Identify which cell holds the provided text, then report its (X, Y) central coordinate. 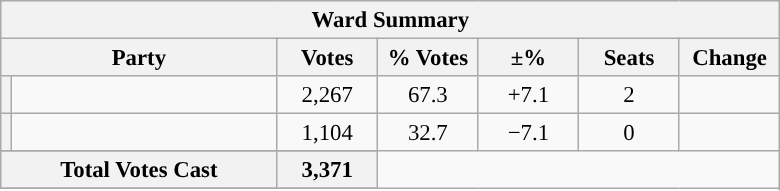
−7.1 (528, 133)
67.3 (428, 95)
Total Votes Cast (139, 170)
Party (139, 58)
1,104 (328, 133)
3,371 (328, 170)
Seats (630, 58)
Change (730, 58)
32.7 (428, 133)
Votes (328, 58)
±% (528, 58)
Ward Summary (390, 20)
% Votes (428, 58)
+7.1 (528, 95)
2 (630, 95)
2,267 (328, 95)
0 (630, 133)
